Return (X, Y) of the center of cell containing provided text 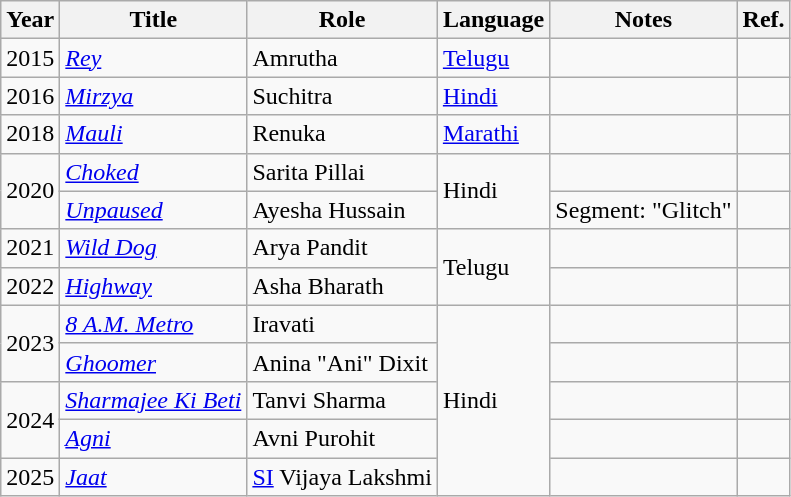
Sharmajee Ki Beti (154, 400)
2016 (30, 96)
2020 (30, 191)
Tanvi Sharma (342, 400)
Renuka (342, 134)
2015 (30, 58)
Choked (154, 172)
Jaat (154, 477)
Sarita Pillai (342, 172)
Mauli (154, 134)
Iravati (342, 324)
Title (154, 20)
Suchitra (342, 96)
Agni (154, 438)
Wild Dog (154, 248)
Arya Pandit (342, 248)
Language (493, 20)
Notes (644, 20)
Asha Bharath (342, 286)
8 A.M. Metro (154, 324)
2022 (30, 286)
Segment: "Glitch" (644, 210)
Ayesha Hussain (342, 210)
Highway (154, 286)
SI Vijaya Lakshmi (342, 477)
2023 (30, 343)
Unpaused (154, 210)
Amrutha (342, 58)
Ghoomer (154, 362)
Marathi (493, 134)
2024 (30, 419)
2021 (30, 248)
Ref. (764, 20)
Role (342, 20)
2018 (30, 134)
Avni Purohit (342, 438)
2025 (30, 477)
Year (30, 20)
Anina "Ani" Dixit (342, 362)
Mirzya (154, 96)
Rey (154, 58)
